Provide the (X, Y) coordinate of the cell's center where the given text is located.  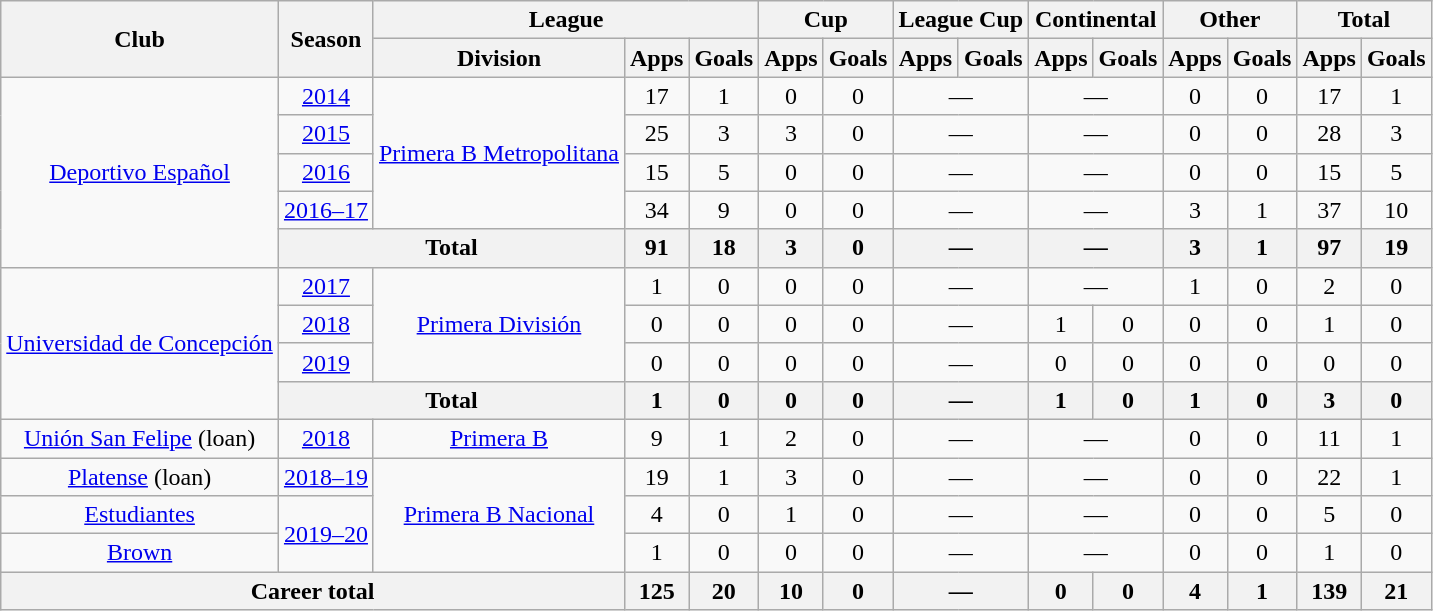
Primera División (498, 324)
Deportivo Español (140, 172)
Primera B Nacional (498, 515)
League (566, 20)
Club (140, 39)
2019 (326, 362)
37 (1329, 210)
Primera B Metropolitana (498, 153)
2019–20 (326, 534)
Cup (826, 20)
Universidad de Concepción (140, 343)
20 (724, 591)
League Cup (961, 20)
Brown (140, 553)
Continental (1096, 20)
34 (656, 210)
28 (1329, 134)
139 (1329, 591)
97 (1329, 248)
Division (498, 58)
Estudiantes (140, 515)
2017 (326, 286)
22 (1329, 477)
91 (656, 248)
Platense (loan) (140, 477)
Other (1230, 20)
Career total (313, 591)
11 (1329, 438)
2016–17 (326, 210)
Primera B (498, 438)
21 (1396, 591)
2016 (326, 172)
2015 (326, 134)
18 (724, 248)
2014 (326, 96)
2018–19 (326, 477)
Unión San Felipe (loan) (140, 438)
25 (656, 134)
125 (656, 591)
Season (326, 39)
